Return the (x, y) coordinate for the center point of the cell that contains the specified text.  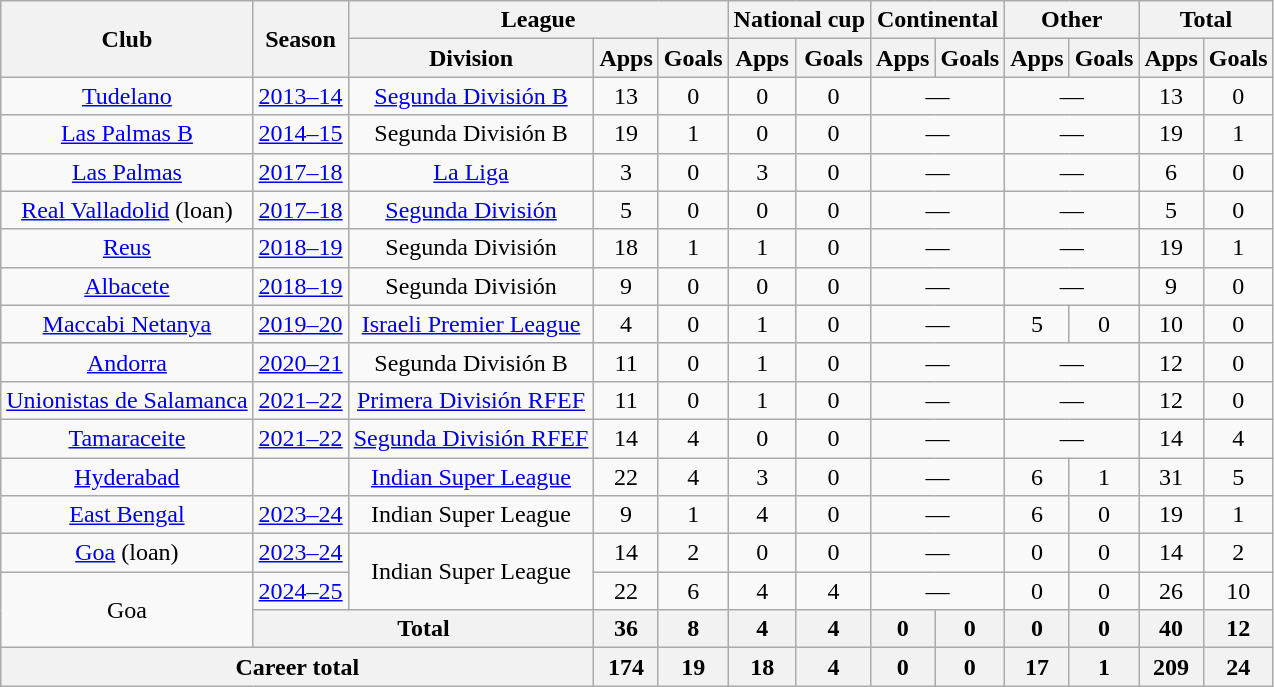
Goa (127, 610)
31 (1171, 477)
24 (1238, 667)
Las Palmas (127, 172)
La Liga (471, 172)
2024–25 (300, 591)
Division (471, 58)
National cup (799, 20)
Segunda División RFEF (471, 438)
Tudelano (127, 96)
26 (1171, 591)
Las Palmas B (127, 134)
Unionistas de Salamanca (127, 400)
East Bengal (127, 515)
Reus (127, 248)
8 (693, 629)
Club (127, 39)
2020–21 (300, 362)
Hyderabad (127, 477)
Andorra (127, 362)
Goa (loan) (127, 553)
League (538, 20)
2019–20 (300, 324)
Career total (298, 667)
Maccabi Netanya (127, 324)
17 (1037, 667)
174 (626, 667)
36 (626, 629)
2013–14 (300, 96)
Primera División RFEF (471, 400)
209 (1171, 667)
40 (1171, 629)
2014–15 (300, 134)
Albacete (127, 286)
Other (1072, 20)
Real Valladolid (loan) (127, 210)
Tamaraceite (127, 438)
Continental (938, 20)
Israeli Premier League (471, 324)
Season (300, 39)
